Locate the cell with the specified text and output its (x, y) center coordinate. 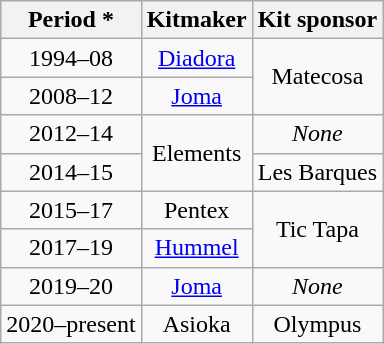
Tic Tapa (317, 229)
Les Barques (317, 172)
2012–14 (71, 134)
Kitmaker (196, 20)
2020–present (71, 324)
Pentex (196, 210)
Olympus (317, 324)
Diadora (196, 58)
2017–19 (71, 248)
Elements (196, 153)
Asioka (196, 324)
Matecosa (317, 77)
2008–12 (71, 96)
1994–08 (71, 58)
2015–17 (71, 210)
2019–20 (71, 286)
Hummel (196, 248)
2014–15 (71, 172)
Kit sponsor (317, 20)
Period * (71, 20)
